Provide the [x, y] coordinate of the cell's center where the given text is located.  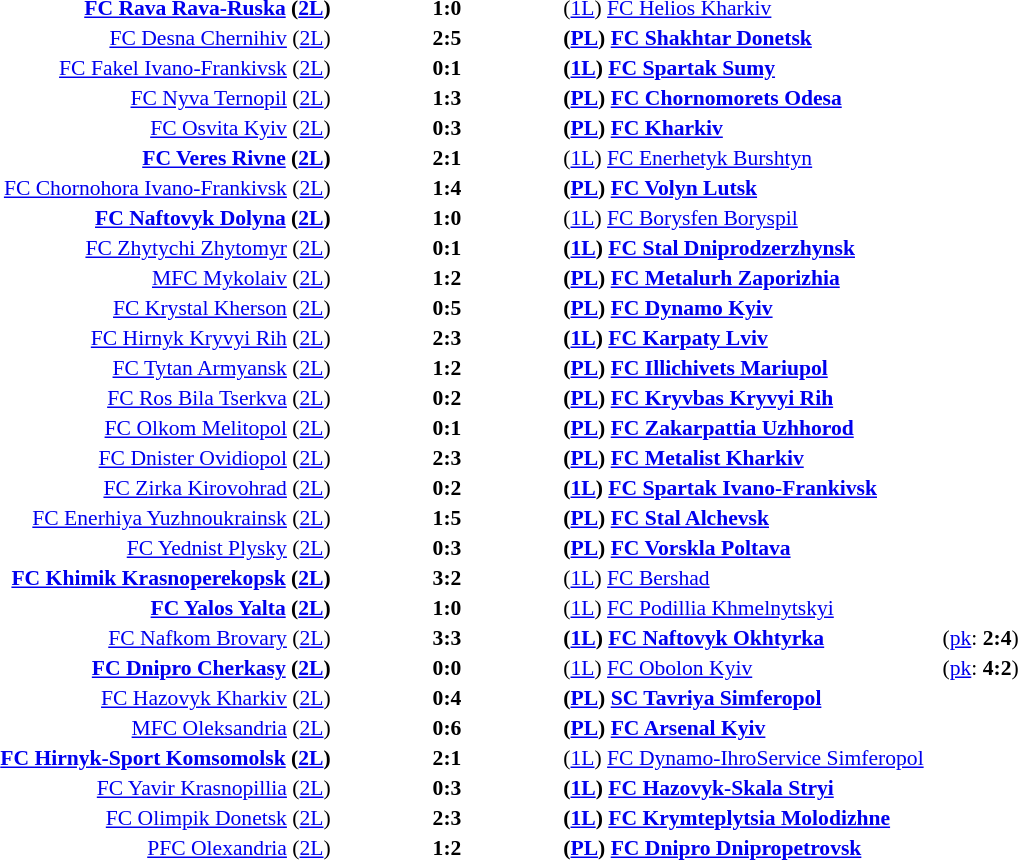
(1L) FC Naftovyk Okhtyrka [751, 638]
2:5 [448, 38]
(1L) FC Spartak Ivano-Frankivsk [751, 488]
(1L) FC Karpaty Lviv [751, 338]
(PL) FC Volyn Lutsk [751, 188]
(1L) FC Krymteplytsia Molodizhne [751, 818]
(PL) SC Tavriya Simferopol [751, 698]
(PL) FC Stal Alchevsk [751, 518]
(1L) FC Spartak Sumy [751, 68]
(PL) FC Zakarpattia Uzhhorod [751, 428]
(1L) FC Enerhetyk Burshtyn [751, 158]
3:2 [448, 578]
(PL) FC Kharkiv [751, 128]
(PL) FC Dynamo Kyiv [751, 308]
0:0 [448, 668]
(1L) FC Dynamo-IhroService Simferopol [751, 758]
(PL) FC Shakhtar Donetsk [751, 38]
0:6 [448, 728]
(PL) FC Metalist Kharkiv [751, 458]
(PL) FC Arsenal Kyiv [751, 728]
(1L) FC Hazovyk-Skala Stryi [751, 788]
(1L) FC Podillia Khmelnytskyi [751, 608]
(1L) FC Stal Dniprodzerzhynsk [751, 248]
(1L) FC Bershad [751, 578]
(1L) FC Obolon Kyiv [751, 668]
(PL) FC Kryvbas Kryvyi Rih [751, 398]
1:3 [448, 98]
1:4 [448, 188]
0:5 [448, 308]
(PL) FC Vorskla Poltava [751, 548]
(PL) FC Illichivets Mariupol [751, 368]
3:3 [448, 638]
0:4 [448, 698]
(PL) FC Metalurh Zaporizhia [751, 278]
(PL) FC Chornomorets Odesa [751, 98]
1:5 [448, 518]
(1L) FC Borysfen Boryspil [751, 218]
